Search for the cell housing the specified text and yield its (X, Y) center coordinate. 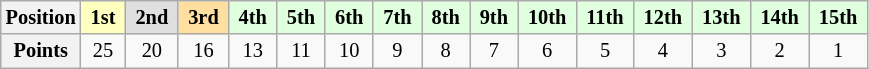
6th (349, 17)
8th (446, 17)
6 (547, 51)
7 (494, 51)
13 (253, 51)
11th (604, 17)
15th (838, 17)
3 (721, 51)
4 (663, 51)
5 (604, 51)
11 (301, 51)
10 (349, 51)
16 (203, 51)
Points (41, 51)
9 (397, 51)
7th (397, 17)
8 (446, 51)
1 (838, 51)
Position (41, 17)
5th (301, 17)
10th (547, 17)
20 (152, 51)
4th (253, 17)
12th (663, 17)
9th (494, 17)
14th (779, 17)
2 (779, 51)
2nd (152, 17)
3rd (203, 17)
25 (104, 51)
13th (721, 17)
1st (104, 17)
